Detect which cell encompasses the target text, then output its [x, y] center coordinate. 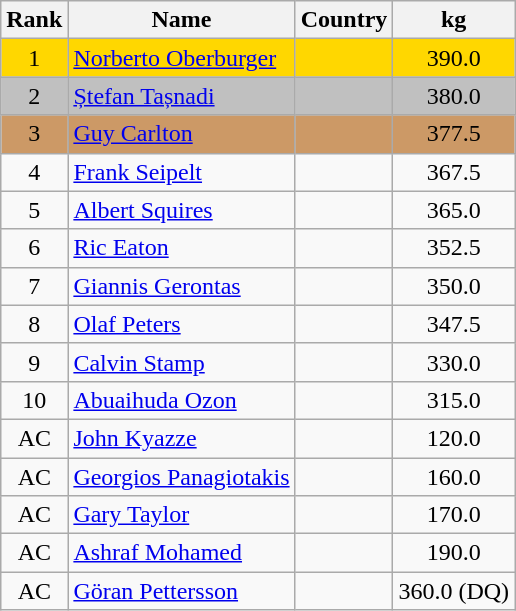
6 [34, 248]
4 [34, 172]
kg [454, 20]
1 [34, 58]
Albert Squires [182, 210]
Country [344, 20]
347.5 [454, 324]
8 [34, 324]
2 [34, 96]
Gary Taylor [182, 515]
Ashraf Mohamed [182, 553]
10 [34, 400]
190.0 [454, 553]
Calvin Stamp [182, 362]
3 [34, 134]
160.0 [454, 477]
365.0 [454, 210]
315.0 [454, 400]
352.5 [454, 248]
330.0 [454, 362]
Name [182, 20]
Georgios Panagiotakis [182, 477]
Olaf Peters [182, 324]
360.0 (DQ) [454, 591]
7 [34, 286]
170.0 [454, 515]
390.0 [454, 58]
Rank [34, 20]
Ștefan Tașnadi [182, 96]
Frank Seipelt [182, 172]
Ric Eaton [182, 248]
5 [34, 210]
John Kyazze [182, 438]
350.0 [454, 286]
Norberto Oberburger [182, 58]
Göran Pettersson [182, 591]
377.5 [454, 134]
380.0 [454, 96]
120.0 [454, 438]
Giannis Gerontas [182, 286]
367.5 [454, 172]
Abuaihuda Ozon [182, 400]
Guy Carlton [182, 134]
9 [34, 362]
